Return [x, y] of the center of cell containing provided text 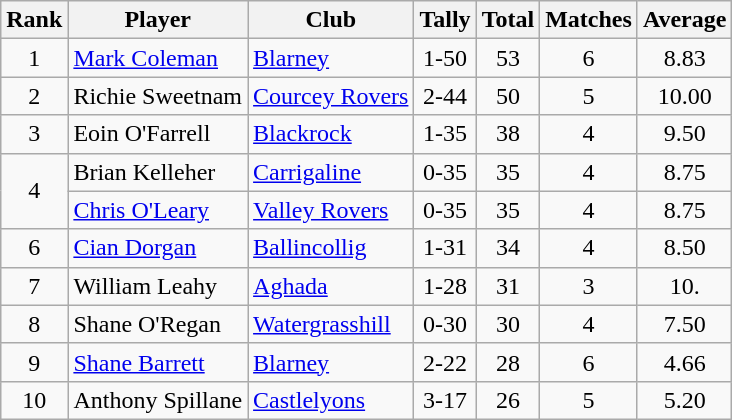
Courcey Rovers [331, 96]
1-31 [445, 248]
53 [508, 58]
3-17 [445, 400]
Cian Dorgan [158, 248]
Mark Coleman [158, 58]
2 [34, 96]
Richie Sweetnam [158, 96]
Tally [445, 20]
Chris O'Leary [158, 210]
4.66 [684, 362]
Club [331, 20]
10.00 [684, 96]
Ballincollig [331, 248]
2-22 [445, 362]
Shane O'Regan [158, 324]
10. [684, 286]
0-30 [445, 324]
8.83 [684, 58]
Aghada [331, 286]
26 [508, 400]
Brian Kelleher [158, 172]
1-28 [445, 286]
Player [158, 20]
Carrigaline [331, 172]
34 [508, 248]
Anthony Spillane [158, 400]
9.50 [684, 134]
8 [34, 324]
38 [508, 134]
1-35 [445, 134]
William Leahy [158, 286]
Matches [589, 20]
Total [508, 20]
Castlelyons [331, 400]
5.20 [684, 400]
30 [508, 324]
28 [508, 362]
2-44 [445, 96]
7.50 [684, 324]
1 [34, 58]
Valley Rovers [331, 210]
50 [508, 96]
7 [34, 286]
8.50 [684, 248]
Watergrasshill [331, 324]
Rank [34, 20]
31 [508, 286]
9 [34, 362]
Shane Barrett [158, 362]
Average [684, 20]
Blackrock [331, 134]
10 [34, 400]
1-50 [445, 58]
Eoin O'Farrell [158, 134]
